Capture the cell that displays the provided text and extract its [x, y] central coordinate. 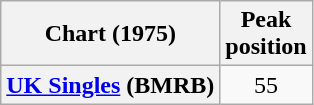
Peakposition [266, 34]
Chart (1975) [110, 34]
55 [266, 85]
UK Singles (BMRB) [110, 85]
